Pinpoint the cell where the given text exists, returning its [X, Y] midpoint coordinate. 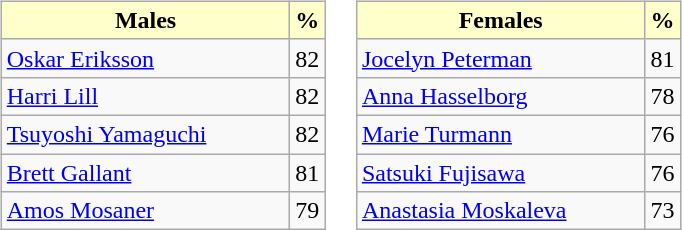
Anna Hasselborg [500, 96]
78 [662, 96]
Amos Mosaner [146, 211]
Brett Gallant [146, 173]
Males [146, 20]
79 [308, 211]
73 [662, 211]
Tsuyoshi Yamaguchi [146, 134]
Females [500, 20]
Satsuki Fujisawa [500, 173]
Jocelyn Peterman [500, 58]
Anastasia Moskaleva [500, 211]
Oskar Eriksson [146, 58]
Marie Turmann [500, 134]
Harri Lill [146, 96]
